Capture the cell that displays the provided text and extract its [X, Y] central coordinate. 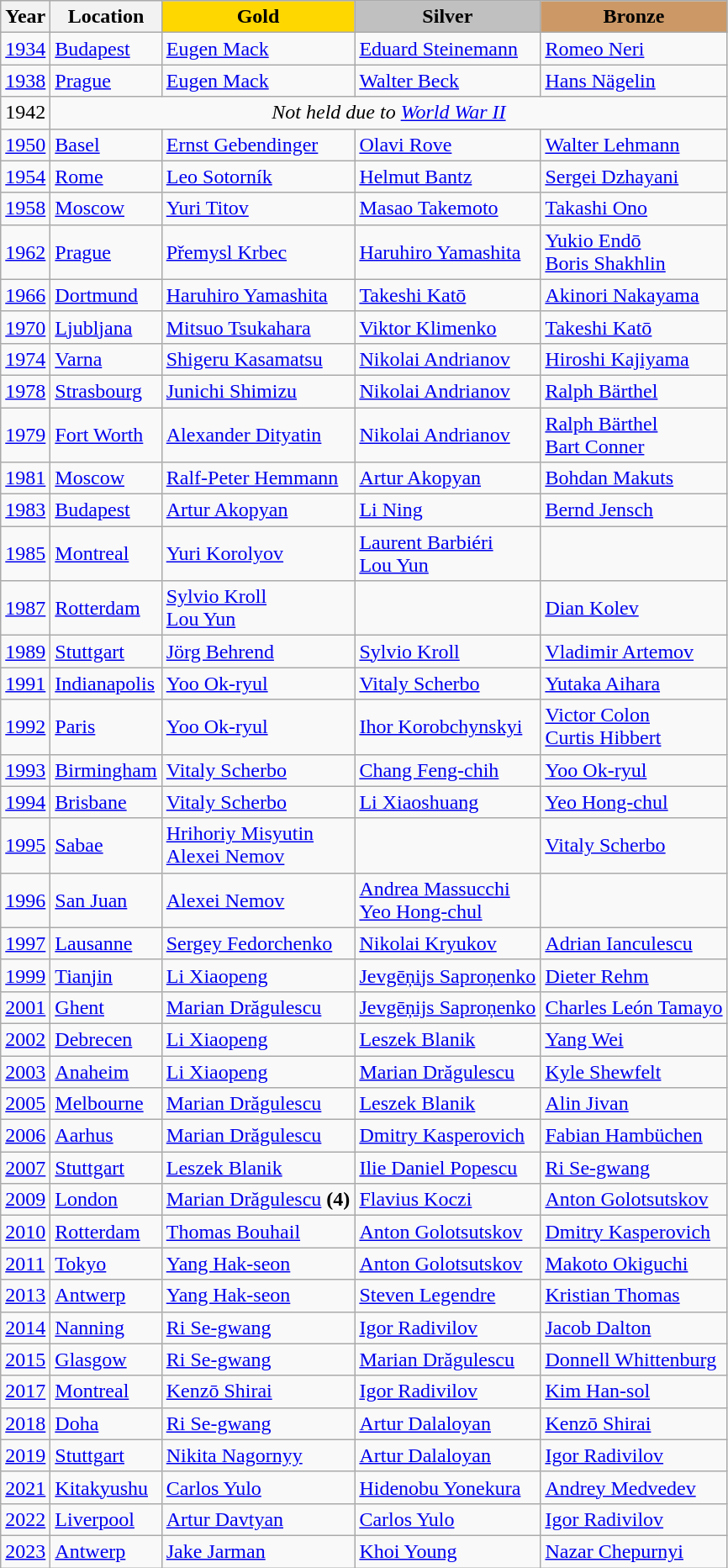
Takashi Ono [634, 209]
Makoto Okiguchi [634, 1264]
2009 [25, 1200]
Liverpool [106, 1519]
Andrea Massucchi Yeo Hong-chul [447, 900]
Ghent [106, 1007]
Varna [106, 359]
2015 [25, 1359]
2019 [25, 1455]
Hidenobu Yonekura [447, 1487]
1950 [25, 145]
Melbourne [106, 1104]
1981 [25, 478]
Vladimir Artemov [634, 652]
2023 [25, 1551]
Li Ning [447, 510]
2007 [25, 1168]
Thomas Bouhail [258, 1232]
Khoi Young [447, 1551]
Nikita Nagornyy [258, 1455]
1983 [25, 510]
Doha [106, 1423]
1958 [25, 209]
Gold [258, 17]
Flavius Koczi [447, 1200]
Sergey Fedorchenko [258, 943]
2011 [25, 1264]
1985 [25, 553]
Ihor Korobchynskyi [447, 726]
Dian Kolev [634, 609]
Anaheim [106, 1072]
1999 [25, 975]
Andrey Medvedev [634, 1487]
Victor Colon Curtis Hibbert [634, 726]
Junichi Shimizu [258, 391]
2001 [25, 1007]
2018 [25, 1423]
Year [25, 17]
Jake Jarman [258, 1551]
Marian Drăgulescu (4) [258, 1200]
1989 [25, 652]
Bronze [634, 17]
Jacob Dalton [634, 1328]
Shigeru Kasamatsu [258, 359]
Adrian Ianculescu [634, 943]
2021 [25, 1487]
2002 [25, 1039]
Li Xiaoshuang [447, 802]
Ralf-Peter Hemmann [258, 478]
Charles León Tamayo [634, 1007]
1987 [25, 609]
1995 [25, 846]
Lausanne [106, 943]
Sabae [106, 846]
Alexei Nemov [258, 900]
Eduard Steinemann [447, 49]
Basel [106, 145]
San Juan [106, 900]
Alexander Dityatin [258, 434]
Jörg Behrend [258, 652]
Tokyo [106, 1264]
1991 [25, 684]
1994 [25, 802]
Leo Sotorník [258, 177]
Not held due to World War II [388, 113]
Ralph Bärthel [634, 391]
Yang Wei [634, 1039]
2013 [25, 1296]
Yutaka Aihara [634, 684]
2005 [25, 1104]
Laurent Barbiéri Lou Yun [447, 553]
Yuri Titov [258, 209]
Steven Legendre [447, 1296]
Ralph Bärthel Bart Conner [634, 434]
1978 [25, 391]
Fabian Hambüchen [634, 1136]
Sylvio Kroll Lou Yun [258, 609]
1997 [25, 943]
1993 [25, 770]
London [106, 1200]
Sergei Dzhayani [634, 177]
Mitsuo Tsukahara [258, 327]
Viktor Klimenko [447, 327]
Ernst Gebendinger [258, 145]
1942 [25, 113]
2006 [25, 1136]
Nikolai Kryukov [447, 943]
Hiroshi Kajiyama [634, 359]
Indianapolis [106, 684]
Hrihoriy Misyutin Alexei Nemov [258, 846]
Akinori Nakayama [634, 295]
2014 [25, 1328]
1992 [25, 726]
2022 [25, 1519]
1934 [25, 49]
Tianjin [106, 975]
Debrecen [106, 1039]
Glasgow [106, 1359]
1970 [25, 327]
Paris [106, 726]
Masao Takemoto [447, 209]
1974 [25, 359]
2003 [25, 1072]
Walter Beck [447, 81]
Brisbane [106, 802]
Chang Feng-chih [447, 770]
Rome [106, 177]
Donnell Whittenburg [634, 1359]
Alin Jivan [634, 1104]
Fort Worth [106, 434]
Location [106, 17]
Helmut Bantz [447, 177]
Aarhus [106, 1136]
Strasbourg [106, 391]
1962 [25, 252]
Nanning [106, 1328]
Bohdan Makuts [634, 478]
Kim Han-sol [634, 1391]
Romeo Neri [634, 49]
2017 [25, 1391]
Hans Nägelin [634, 81]
Kristian Thomas [634, 1296]
Olavi Rove [447, 145]
Kyle Shewfelt [634, 1072]
Silver [447, 17]
Yuri Korolyov [258, 553]
Birmingham [106, 770]
Ilie Daniel Popescu [447, 1168]
1979 [25, 434]
Bernd Jensch [634, 510]
1966 [25, 295]
Yukio Endō Boris Shakhlin [634, 252]
1938 [25, 81]
Dieter Rehm [634, 975]
Yeo Hong-chul [634, 802]
Nazar Chepurnyi [634, 1551]
Sylvio Kroll [447, 652]
Kitakyushu [106, 1487]
Přemysl Krbec [258, 252]
Artur Davtyan [258, 1519]
1996 [25, 900]
2010 [25, 1232]
Walter Lehmann [634, 145]
Dortmund [106, 295]
Ljubljana [106, 327]
1954 [25, 177]
